Extract the [x, y] coordinate from the center of the cell holding the provided text.  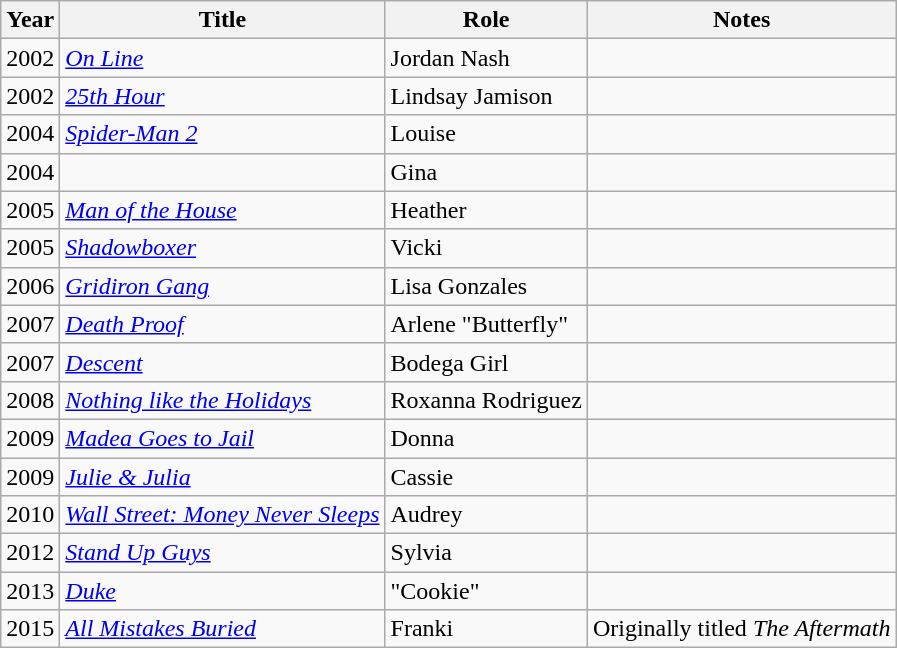
Wall Street: Money Never Sleeps [222, 515]
Year [30, 20]
2012 [30, 553]
Role [486, 20]
Cassie [486, 477]
Notes [742, 20]
Descent [222, 362]
Originally titled The Aftermath [742, 629]
2006 [30, 286]
25th Hour [222, 96]
2008 [30, 400]
Julie & Julia [222, 477]
Jordan Nash [486, 58]
Gridiron Gang [222, 286]
Sylvia [486, 553]
Lisa Gonzales [486, 286]
2015 [30, 629]
Roxanna Rodriguez [486, 400]
Death Proof [222, 324]
2010 [30, 515]
Franki [486, 629]
Lindsay Jamison [486, 96]
On Line [222, 58]
Stand Up Guys [222, 553]
Spider-Man 2 [222, 134]
Duke [222, 591]
Vicki [486, 248]
Bodega Girl [486, 362]
Donna [486, 438]
Nothing like the Holidays [222, 400]
2013 [30, 591]
Arlene "Butterfly" [486, 324]
All Mistakes Buried [222, 629]
Heather [486, 210]
"Cookie" [486, 591]
Madea Goes to Jail [222, 438]
Title [222, 20]
Shadowboxer [222, 248]
Louise [486, 134]
Man of the House [222, 210]
Gina [486, 172]
Audrey [486, 515]
